Capture the cell that displays the provided text and extract its (X, Y) central coordinate. 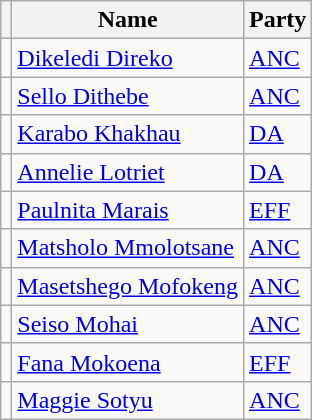
Fana Mokoena (128, 362)
Karabo Khakhau (128, 134)
Paulnita Marais (128, 210)
Name (128, 20)
Seiso Mohai (128, 324)
Masetshego Mofokeng (128, 286)
Sello Dithebe (128, 96)
Dikeledi Direko (128, 58)
Party (278, 20)
Maggie Sotyu (128, 400)
Matsholo Mmolotsane (128, 248)
Annelie Lotriet (128, 172)
